Pinpoint the cell where the given text exists, returning its [x, y] midpoint coordinate. 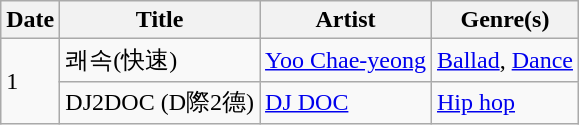
Hip hop [504, 102]
Artist [346, 20]
Date [30, 20]
Title [160, 20]
DJ DOC [346, 102]
Yoo Chae-yeong [346, 60]
Ballad, Dance [504, 60]
DJ2DOC (D際2德) [160, 102]
쾌속(快速) [160, 60]
Genre(s) [504, 20]
1 [30, 82]
